Output the [x, y] coordinate of the center of the cell containing the given text.  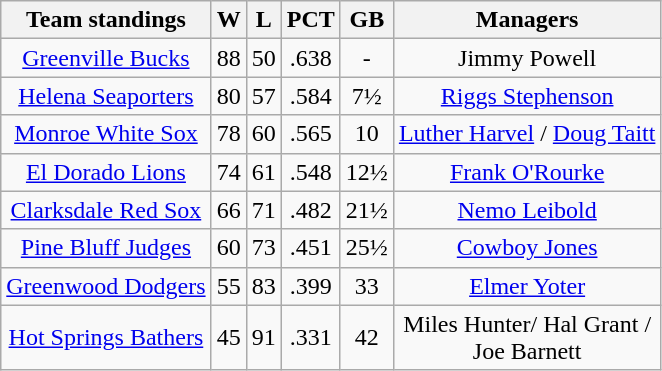
Miles Hunter/ Hal Grant / Joe Barnett [527, 338]
.584 [310, 96]
Hot Springs Bathers [106, 338]
7½ [366, 96]
Luther Harvel / Doug Taitt [527, 134]
GB [366, 20]
Team standings [106, 20]
74 [228, 172]
Clarksdale Red Sox [106, 210]
57 [264, 96]
88 [228, 58]
45 [228, 338]
50 [264, 58]
Greenwood Dodgers [106, 286]
- [366, 58]
.451 [310, 248]
.565 [310, 134]
Cowboy Jones [527, 248]
21½ [366, 210]
78 [228, 134]
25½ [366, 248]
12½ [366, 172]
80 [228, 96]
Elmer Yoter [527, 286]
55 [228, 286]
73 [264, 248]
W [228, 20]
Jimmy Powell [527, 58]
Nemo Leibold [527, 210]
66 [228, 210]
.399 [310, 286]
10 [366, 134]
.548 [310, 172]
83 [264, 286]
Greenville Bucks [106, 58]
Monroe White Sox [106, 134]
L [264, 20]
Helena Seaporters [106, 96]
Riggs Stephenson [527, 96]
El Dorado Lions [106, 172]
Managers [527, 20]
Pine Bluff Judges [106, 248]
Frank O'Rourke [527, 172]
91 [264, 338]
33 [366, 286]
42 [366, 338]
PCT [310, 20]
.638 [310, 58]
61 [264, 172]
.331 [310, 338]
.482 [310, 210]
71 [264, 210]
